From the cell containing the given text, extract its center point as (x, y) coordinate. 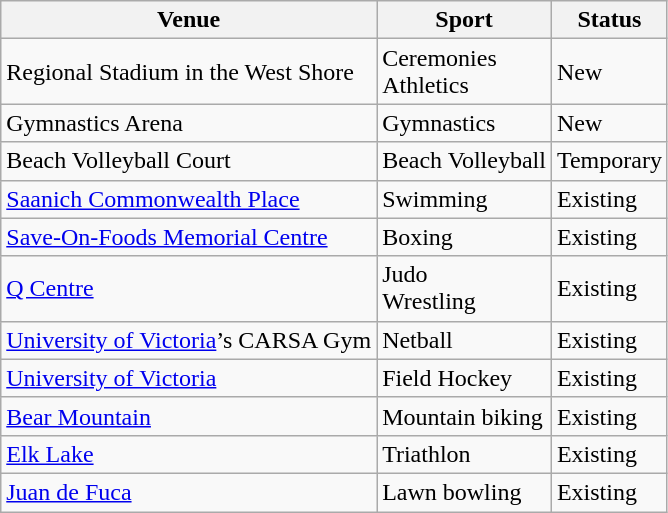
University of Victoria (189, 378)
Field Hockey (464, 378)
Venue (189, 20)
Juan de Fuca (189, 492)
Temporary (609, 161)
Triathlon (464, 454)
Regional Stadium in the West Shore (189, 72)
Boxing (464, 237)
Beach Volleyball (464, 161)
Netball (464, 340)
JudoWrestling (464, 288)
University of Victoria’s CARSA Gym (189, 340)
Gymnastics (464, 123)
Lawn bowling (464, 492)
Q Centre (189, 288)
CeremoniesAthletics (464, 72)
Sport (464, 20)
Gymnastics Arena (189, 123)
Bear Mountain (189, 416)
Beach Volleyball Court (189, 161)
Mountain biking (464, 416)
Save-On-Foods Memorial Centre (189, 237)
Saanich Commonwealth Place (189, 199)
Swimming (464, 199)
Elk Lake (189, 454)
Status (609, 20)
